Return (x, y) of the center of cell containing provided text 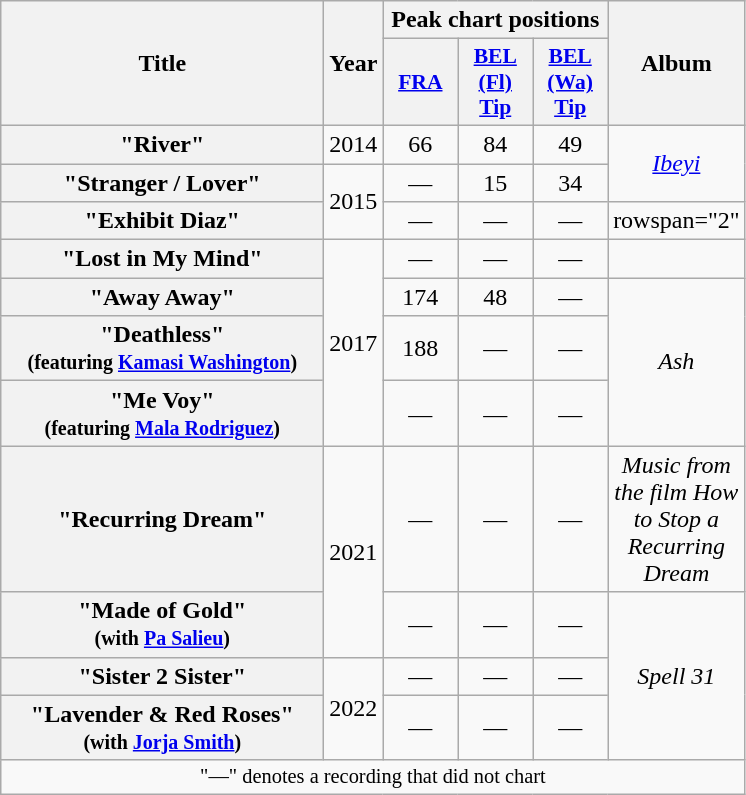
34 (570, 183)
"Recurring Dream" (162, 519)
Music from the film How to Stop a Recurring Dream (677, 519)
"Stranger / Lover" (162, 183)
Year (354, 64)
BEL (Fl)Tip (496, 82)
84 (496, 144)
2014 (354, 144)
"Away Away" (162, 297)
BEL (Wa)Tip (570, 82)
2021 (354, 552)
"Deathless"(featuring Kamasi Washington) (162, 348)
FRA (420, 82)
"—" denotes a recording that did not chart (373, 777)
49 (570, 144)
2022 (354, 708)
"Lavender & Red Roses"(with Jorja Smith) (162, 728)
188 (420, 348)
Peak chart positions (496, 20)
2015 (354, 202)
rowspan="2" (677, 221)
"River" (162, 144)
"Exhibit Diaz" (162, 221)
Ash (677, 362)
"Made of Gold"(with Pa Salieu) (162, 624)
"Me Voy"(featuring Mala Rodriguez) (162, 414)
174 (420, 297)
"Lost in My Mind" (162, 259)
Ibeyi (677, 163)
Spell 31 (677, 676)
Album (677, 64)
66 (420, 144)
2017 (354, 343)
15 (496, 183)
"Sister 2 Sister" (162, 676)
Title (162, 64)
48 (496, 297)
